Search for the cell housing the specified text and yield its (x, y) center coordinate. 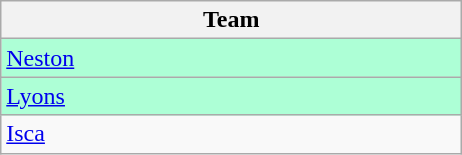
Isca (232, 134)
Team (232, 20)
Neston (232, 58)
Lyons (232, 96)
